Search for the cell housing the specified text and yield its [X, Y] center coordinate. 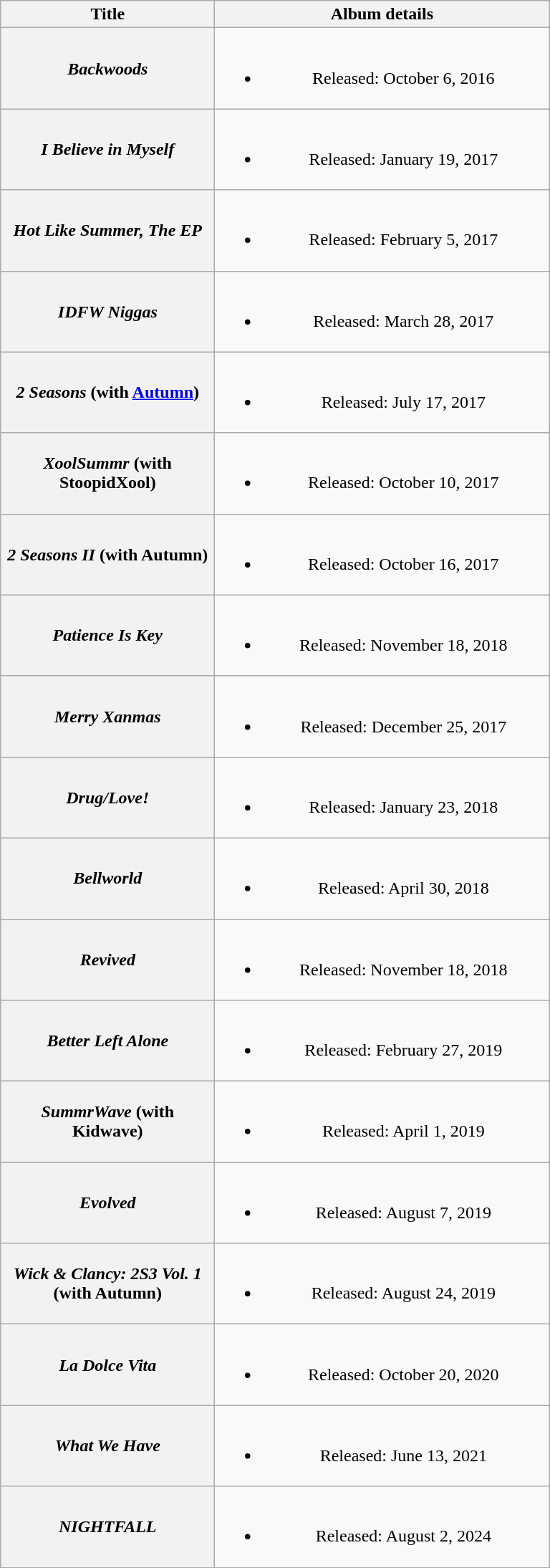
Title [107, 14]
Drug/Love! [107, 797]
Released: February 5, 2017 [382, 231]
SummrWave (with Kidwave) [107, 1122]
What We Have [107, 1446]
Released: March 28, 2017 [382, 311]
Backwoods [107, 69]
Released: April 1, 2019 [382, 1122]
NIGHTFALL [107, 1526]
Evolved [107, 1203]
I Believe in Myself [107, 149]
Released: April 30, 2018 [382, 879]
Better Left Alone [107, 1041]
Revived [107, 959]
La Dolce Vita [107, 1364]
XoolSummr (with StoopidXool) [107, 473]
Released: August 7, 2019 [382, 1203]
Released: October 10, 2017 [382, 473]
Released: December 25, 2017 [382, 717]
Released: October 6, 2016 [382, 69]
Released: January 23, 2018 [382, 797]
Released: October 20, 2020 [382, 1364]
Merry Xanmas [107, 717]
2 Seasons (with Autumn) [107, 393]
Released: June 13, 2021 [382, 1446]
Released: August 2, 2024 [382, 1526]
IDFW Niggas [107, 311]
Released: October 16, 2017 [382, 555]
Released: July 17, 2017 [382, 393]
2 Seasons II (with Autumn) [107, 555]
Released: February 27, 2019 [382, 1041]
Released: January 19, 2017 [382, 149]
Wick & Clancy: 2S3 Vol. 1 (with Autumn) [107, 1284]
Patience Is Key [107, 635]
Album details [382, 14]
Bellworld [107, 879]
Hot Like Summer, The EP [107, 231]
Released: August 24, 2019 [382, 1284]
